Return [x, y] of the center of cell containing provided text 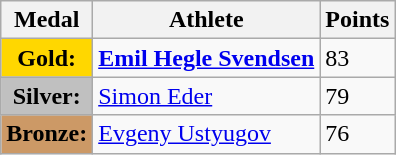
Medal [47, 20]
Simon Eder [206, 96]
Athlete [206, 20]
Evgeny Ustyugov [206, 134]
76 [358, 134]
79 [358, 96]
Points [358, 20]
Emil Hegle Svendsen [206, 58]
Bronze: [47, 134]
Gold: [47, 58]
Silver: [47, 96]
83 [358, 58]
